Pinpoint the cell where the given text exists, returning its (X, Y) midpoint coordinate. 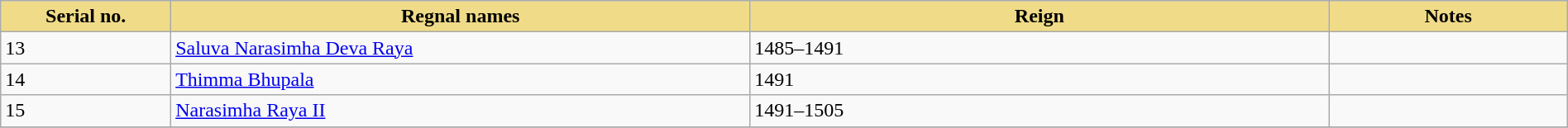
Serial no. (86, 17)
1485–1491 (1040, 48)
14 (86, 79)
Regnal names (461, 17)
Notes (1448, 17)
15 (86, 111)
Reign (1040, 17)
Thimma Bhupala (461, 79)
Narasimha Raya II (461, 111)
13 (86, 48)
1491 (1040, 79)
1491–1505 (1040, 111)
Saluva Narasimha Deva Raya (461, 48)
